Return the [x, y] coordinate for the center point of the cell that contains the specified text.  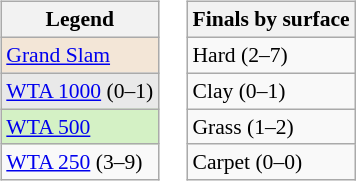
Clay (0–1) [270, 91]
WTA 1000 (0–1) [80, 91]
Grass (1–2) [270, 127]
Hard (2–7) [270, 55]
Legend [80, 20]
WTA 500 [80, 127]
Carpet (0–0) [270, 162]
WTA 250 (3–9) [80, 162]
Finals by surface [270, 20]
Grand Slam [80, 55]
